For the text-containing cell, return its midpoint in [X, Y] coordinate format. 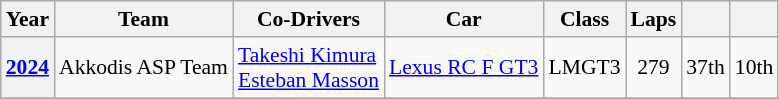
Class [584, 19]
Team [144, 19]
Year [28, 19]
Car [464, 19]
Akkodis ASP Team [144, 68]
10th [754, 68]
LMGT3 [584, 68]
279 [654, 68]
Takeshi Kimura Esteban Masson [308, 68]
2024 [28, 68]
Laps [654, 19]
Lexus RC F GT3 [464, 68]
37th [706, 68]
Co-Drivers [308, 19]
